Detect which cell encompasses the target text, then output its (X, Y) center coordinate. 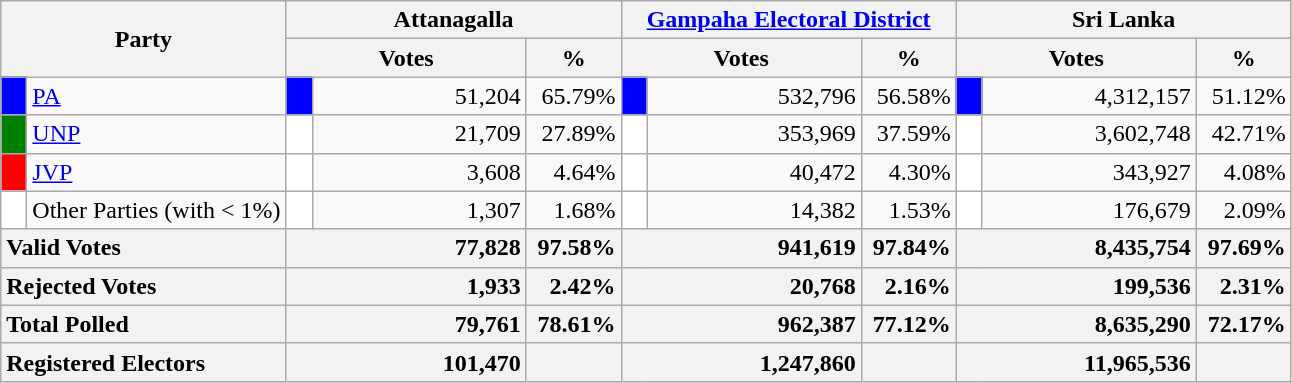
532,796 (754, 96)
101,470 (406, 362)
Valid Votes (144, 248)
343,927 (1089, 172)
1.68% (574, 210)
8,635,290 (1076, 324)
Party (144, 39)
UNP (156, 134)
11,965,536 (1076, 362)
27.89% (574, 134)
8,435,754 (1076, 248)
353,969 (754, 134)
3,608 (419, 172)
4.08% (1244, 172)
97.69% (1244, 248)
40,472 (754, 172)
77.12% (908, 324)
199,536 (1076, 286)
Other Parties (with < 1%) (156, 210)
Total Polled (144, 324)
2.16% (908, 286)
97.58% (574, 248)
37.59% (908, 134)
JVP (156, 172)
42.71% (1244, 134)
97.84% (908, 248)
PA (156, 96)
20,768 (741, 286)
Sri Lanka (1124, 20)
962,387 (741, 324)
77,828 (406, 248)
4.30% (908, 172)
2.42% (574, 286)
941,619 (741, 248)
14,382 (754, 210)
51.12% (1244, 96)
Gampaha Electoral District (788, 20)
Registered Electors (144, 362)
Rejected Votes (144, 286)
65.79% (574, 96)
4,312,157 (1089, 96)
78.61% (574, 324)
21,709 (419, 134)
Attanagalla (454, 20)
79,761 (406, 324)
2.09% (1244, 210)
56.58% (908, 96)
1,247,860 (741, 362)
72.17% (1244, 324)
2.31% (1244, 286)
176,679 (1089, 210)
4.64% (574, 172)
3,602,748 (1089, 134)
1,307 (419, 210)
1,933 (406, 286)
51,204 (419, 96)
1.53% (908, 210)
